Extract the [x, y] coordinate from the center of the cell holding the provided text.  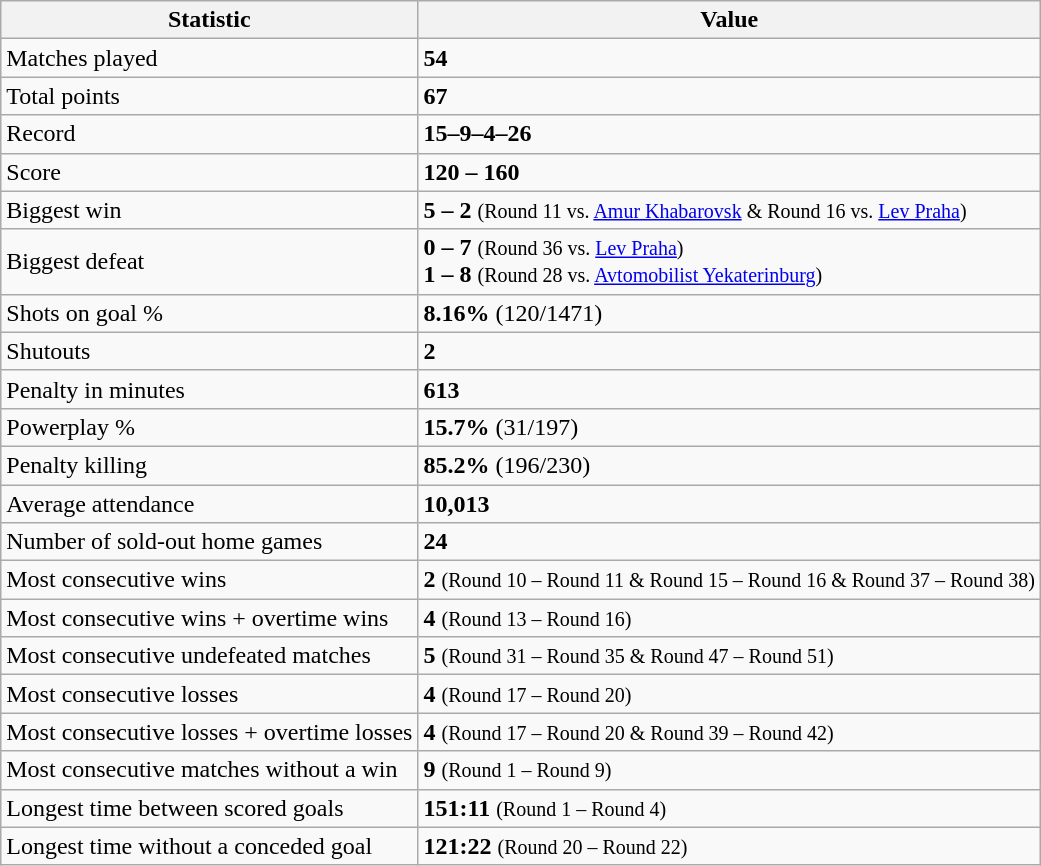
Most consecutive wins [210, 580]
Record [210, 134]
613 [730, 389]
Longest time between scored goals [210, 808]
15.7% (31/197) [730, 427]
Biggest defeat [210, 262]
5 – 2 (Round 11 vs. Amur Khabarovsk & Round 16 vs. Lev Praha) [730, 210]
0 – 7 (Round 36 vs. Lev Praha) 1 – 8 (Round 28 vs. Avtomobilist Yekaterinburg) [730, 262]
Statistic [210, 20]
Most consecutive wins + overtime wins [210, 618]
67 [730, 96]
4 (Round 17 – Round 20) [730, 694]
15–9–4–26 [730, 134]
Number of sold-out home games [210, 542]
120 – 160 [730, 172]
151:11 (Round 1 – Round 4) [730, 808]
Most consecutive matches without a win [210, 770]
Value [730, 20]
5 (Round 31 – Round 35 & Round 47 – Round 51) [730, 656]
10,013 [730, 503]
2 [730, 351]
Average attendance [210, 503]
Most consecutive losses + overtime losses [210, 732]
Shots on goal % [210, 313]
85.2% (196/230) [730, 465]
Matches played [210, 58]
Most consecutive losses [210, 694]
Most consecutive undefeated matches [210, 656]
4 (Round 17 – Round 20 & Round 39 – Round 42) [730, 732]
Penalty killing [210, 465]
Score [210, 172]
Powerplay % [210, 427]
Longest time without a conceded goal [210, 846]
Shutouts [210, 351]
8.16% (120/1471) [730, 313]
Penalty in minutes [210, 389]
4 (Round 13 – Round 16) [730, 618]
24 [730, 542]
54 [730, 58]
2 (Round 10 – Round 11 & Round 15 – Round 16 & Round 37 – Round 38) [730, 580]
9 (Round 1 – Round 9) [730, 770]
Total points [210, 96]
Biggest win [210, 210]
121:22 (Round 20 – Round 22) [730, 846]
